Search for the cell housing the specified text and yield its (X, Y) center coordinate. 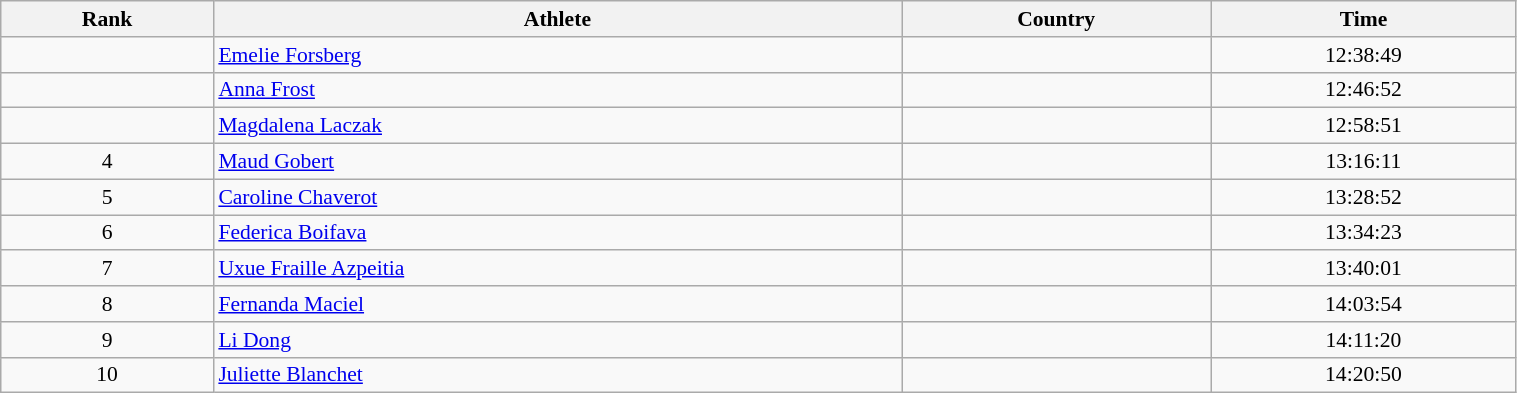
13:28:52 (1364, 197)
Country (1056, 19)
Juliette Blanchet (557, 375)
Federica Boifava (557, 233)
Uxue Fraille Azpeitia (557, 269)
6 (108, 233)
5 (108, 197)
Li Dong (557, 340)
14:11:20 (1364, 340)
Athlete (557, 19)
Time (1364, 19)
12:46:52 (1364, 90)
Fernanda Maciel (557, 304)
4 (108, 162)
8 (108, 304)
13:40:01 (1364, 269)
10 (108, 375)
Rank (108, 19)
13:16:11 (1364, 162)
13:34:23 (1364, 233)
Magdalena Laczak (557, 126)
Anna Frost (557, 90)
9 (108, 340)
Maud Gobert (557, 162)
Caroline Chaverot (557, 197)
Emelie Forsberg (557, 55)
12:38:49 (1364, 55)
14:20:50 (1364, 375)
12:58:51 (1364, 126)
14:03:54 (1364, 304)
7 (108, 269)
